Output the (x, y) coordinate of the center of the cell containing the given text.  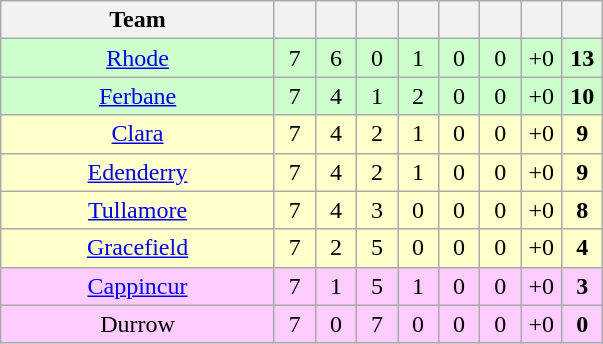
Cappincur (138, 286)
13 (582, 58)
Gracefield (138, 248)
10 (582, 96)
Tullamore (138, 210)
Edenderry (138, 172)
Rhode (138, 58)
Ferbane (138, 96)
Durrow (138, 324)
8 (582, 210)
Clara (138, 134)
Team (138, 20)
6 (336, 58)
